Identify which cell holds the provided text, then report its (X, Y) central coordinate. 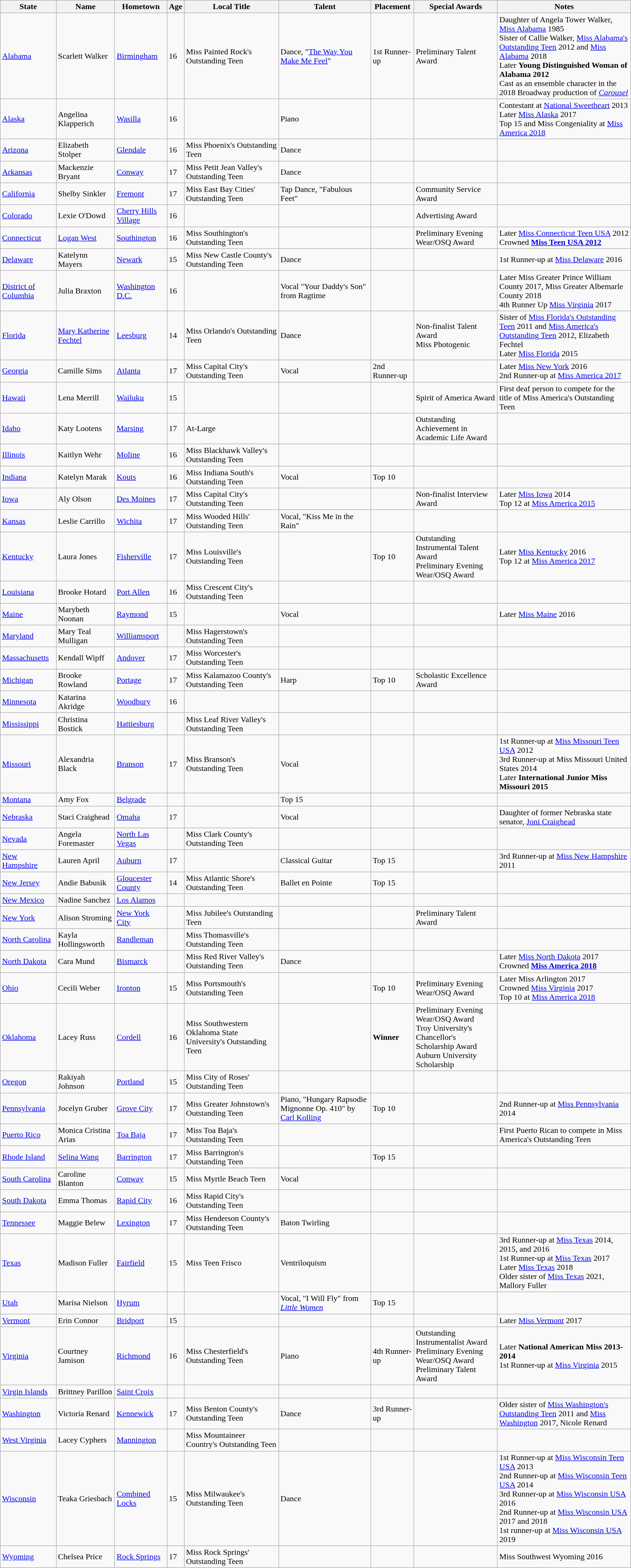
Brittney Parillon (85, 1392)
Illinois (28, 455)
4th Runner-up (392, 1356)
Miss Wooded Hills' Outstanding Teen (232, 521)
Utah (28, 1303)
Nadine Sanchez (85, 900)
Barrington (141, 1157)
Cara Mund (85, 961)
Hattiesburg (141, 724)
Outstanding Instrumentalist AwardPreliminary Evening Wear/OSQ AwardPreliminary Talent Award (456, 1356)
Age (175, 7)
1st Runner-up at Miss Missouri Teen USA 20123rd Runner-up at Miss Missouri United States 2014Later International Junior Miss Missouri 2015 (564, 764)
Iowa (28, 499)
Katelyn Marak (85, 477)
Brooke Hotard (85, 592)
Later Miss New York 20162nd Runner-up at Miss America 2017 (564, 371)
Miss Rock Springs' Outstanding Teen (232, 1557)
Fisherville (141, 557)
Miss Toa Baja's Outstanding Teen (232, 1135)
Dance, "The Way You Make Me Feel" (325, 56)
Marsing (141, 429)
Spirit of America Award (456, 397)
Saint Croix (141, 1392)
Wasilla (141, 119)
Courtney Jamison (85, 1356)
Outstanding Instrumental Talent AwardPreliminary Evening Wear/OSQ Award (456, 557)
Miss Chesterfield's Outstanding Teen (232, 1356)
Miss Myrtle Beach Teen (232, 1178)
District of Columbia (28, 291)
Tap Dance, "Fabulous Feet" (325, 194)
Marybeth Noonan (85, 614)
Delaware (28, 260)
Virginia (28, 1356)
Mannington (141, 1440)
Indiana (28, 477)
Maine (28, 614)
Oregon (28, 1082)
Piano, "Hungary Rapsodie Mignonne Op. 410" by Carl Kolling (325, 1108)
Vocal "Your Daddy's Son" from Ragtime (325, 291)
Lauren April (85, 861)
Lexington (141, 1222)
Leesburg (141, 335)
Miss Petit Jean Valley's Outstanding Teen (232, 172)
Auburn (141, 861)
Community Service Award (456, 194)
Miss Kalamazoo County's Outstanding Teen (232, 680)
Kaitlyn Wehr (85, 455)
Julia Braxton (85, 291)
Classical Guitar (325, 861)
Alexandria Black (85, 764)
2nd Runner-up (392, 371)
Miss Milwaukee's Outstanding Teen (232, 1498)
Scholastic Excellence Award (456, 680)
Miss Thomasville's Outstanding Teen (232, 940)
Miss Worcester's Outstanding Teen (232, 658)
Rock Springs (141, 1557)
Selina Wang (85, 1157)
Wyoming (28, 1557)
Newark (141, 260)
Nebraska (28, 817)
Wichita (141, 521)
First Puerto Rican to compete in Miss America's Outstanding Teen (564, 1135)
Fairfield (141, 1263)
3rd Runner-up at Miss Texas 2014, 2015, and 20161st Runner-up at Miss Texas 2017Later Miss Texas 2018Older sister of Miss Texas 2021, Mallory Fuller (564, 1263)
Miss Barrington's Outstanding Teen (232, 1157)
Fremont (141, 194)
Massachusetts (28, 658)
Miss Teen Frisco (232, 1263)
Grove City (141, 1108)
Katelynn Mayers (85, 260)
Kayla Hollingsworth (85, 940)
Portland (141, 1082)
Preliminary Evening Wear/OSQ AwardTroy University's Chancellor's Scholarship AwardAuburn University Scholarship (456, 1037)
Harp (325, 680)
Non-finalist Interview Award (456, 499)
Miss Branson's Outstanding Teen (232, 764)
Later Miss Arlington 2017Crowned Miss Virginia 2017Top 10 at Miss America 2018 (564, 988)
Placement (392, 7)
New Jersey (28, 883)
Cherry Hills Village (141, 216)
Miss Indiana South's Outstanding Teen (232, 477)
Miss Orlando's Outstanding Teen (232, 335)
Later Miss Iowa 2014Top 12 at Miss America 2015 (564, 499)
Mississippi (28, 724)
New York City (141, 917)
Cecili Weber (85, 988)
Later Miss Kentucky 2016Top 12 at Miss America 2017 (564, 557)
Lacey Russ (85, 1037)
Alabama (28, 56)
Lexie O'Dowd (85, 216)
Vocal, "I Will Fly" from Little Women (325, 1303)
California (28, 194)
Bismarck (141, 961)
Leslie Carrillo (85, 521)
Pennsylvania (28, 1108)
Staci Craighead (85, 817)
New Hampshire (28, 861)
Rapid City (141, 1201)
Atlanta (141, 371)
Wisconsin (28, 1498)
North Carolina (28, 940)
Scarlett Walker (85, 56)
Kentucky (28, 557)
1st Runner-up (392, 56)
Maryland (28, 636)
New York (28, 917)
Katy Lootens (85, 429)
Miss Leaf River Valley's Outstanding Teen (232, 724)
Aly Olson (85, 499)
Marisa Nielson (85, 1303)
Combined Locks (141, 1498)
Andie Babusik (85, 883)
Miss Benton County's Outstanding Teen (232, 1414)
Caroline Blanton (85, 1178)
Kennewick (141, 1414)
Teaka Griesbach (85, 1498)
Port Allen (141, 592)
Birmingham (141, 56)
Michigan (28, 680)
Hawaii (28, 397)
Elizabeth Stolper (85, 150)
Miss Southwest Wyoming 2016 (564, 1557)
Minnesota (28, 702)
Miss Mountaineer Country's Outstanding Teen (232, 1440)
Erin Connor (85, 1320)
Angela Foremaster (85, 839)
Amy Fox (85, 799)
Miss Hagerstown's Outstanding Teen (232, 636)
Miss City of Roses' Outstanding Teen (232, 1082)
Rhode Island (28, 1157)
Georgia (28, 371)
Brooke Rowland (85, 680)
Chelsea Price (85, 1557)
Colorado (28, 216)
Miss Painted Rock's Outstanding Teen (232, 56)
Kendall Wipff (85, 658)
Puerto Rico (28, 1135)
State (28, 7)
Miss Greater Johnstown's Outstanding Teen (232, 1108)
Southington (141, 237)
Miss Henderson County's Outstanding Teen (232, 1222)
Toa Baja (141, 1135)
Laura Jones (85, 557)
Notes (564, 7)
Kansas (28, 521)
Monica Cristina Arias (85, 1135)
Nevada (28, 839)
Miss Rapid City's Outstanding Teen (232, 1201)
Idaho (28, 429)
Angelina Klapperich (85, 119)
Williamsport (141, 636)
Randleman (141, 940)
Ballet en Pointe (325, 883)
Connecticut (28, 237)
At-Large (232, 429)
Tennessee (28, 1222)
Washington D.C. (141, 291)
Glendale (141, 150)
Mary Teal Mulligan (85, 636)
Gloucester County (141, 883)
Arkansas (28, 172)
Richmond (141, 1356)
Miss Phoenix's Outstanding Teen (232, 150)
Moline (141, 455)
Alison Stroming (85, 917)
Miss Crescent City's Outstanding Teen (232, 592)
Wailuku (141, 397)
Branson (141, 764)
North Las Vegas (141, 839)
Miss Southington's Outstanding Teen (232, 237)
Lacey Cyphers (85, 1440)
Local Title (232, 7)
Vermont (28, 1320)
3rd Runner-up (392, 1414)
Special Awards (456, 7)
Older sister of Miss Washington's Outstanding Teen 2011 and Miss Washington 2017, Nicole Renard (564, 1414)
Arizona (28, 150)
Ironton (141, 988)
Missouri (28, 764)
Christina Bostick (85, 724)
Miss Portsmouth's Outstanding Teen (232, 988)
Jocelyn Gruber (85, 1108)
Advertising Award (456, 216)
Daughter of former Nebraska state senator, Joni Craighead (564, 817)
Virgin Islands (28, 1392)
Winner (392, 1037)
Los Alamos (141, 900)
Miss Blackhawk Valley's Outstanding Teen (232, 455)
Miss Atlantic Shore's Outstanding Teen (232, 883)
Andover (141, 658)
Miss Clark County's Outstanding Teen (232, 839)
Omaha (141, 817)
Alaska (28, 119)
Montana (28, 799)
Katarina Akridge (85, 702)
Ventriloquism (325, 1263)
Vocal, "Kiss Me in the Rain" (325, 521)
Ohio (28, 988)
Later Miss Vermont 2017 (564, 1320)
Cordell (141, 1037)
Portage (141, 680)
North Dakota (28, 961)
Later National American Miss 2013-20141st Runner-up at Miss Virginia 2015 (564, 1356)
Contestant at National Sweetheart 2013Later Miss Alaska 2017Top 15 and Miss Congeniality at Miss America 2018 (564, 119)
Oklahoma (28, 1037)
Hyrum (141, 1303)
Texas (28, 1263)
Later Miss Connecticut Teen USA 2012Crowned Miss Teen USA 2012 (564, 237)
Miss Jubilee's Outstanding Teen (232, 917)
New Mexico (28, 900)
Outstanding Achievement in Academic Life Award (456, 429)
Bridport (141, 1320)
West Virginia (28, 1440)
Miss Red River Valley's Outstanding Teen (232, 961)
Name (85, 7)
First deaf person to compete for the title of Miss America's Outstanding Teen (564, 397)
Raymond (141, 614)
2nd Runner-up at Miss Pennsylvania 2014 (564, 1108)
Later Miss North Dakota 2017Crowned Miss America 2018 (564, 961)
Talent (325, 7)
Mackenzie Bryant (85, 172)
Kouts (141, 477)
Des Moines (141, 499)
3rd Runner-up at Miss New Hampshire 2011 (564, 861)
South Carolina (28, 1178)
Rakiyah Johnson (85, 1082)
Emma Thomas (85, 1201)
Baton Twirling (325, 1222)
1st Runner-up at Miss Delaware 2016 (564, 260)
Belgrade (141, 799)
Miss Louisville's Outstanding Teen (232, 557)
Shelby Sinkler (85, 194)
Florida (28, 335)
Maggie Belew (85, 1222)
Miss East Bay Cities' Outstanding Teen (232, 194)
Lena Merrill (85, 397)
Mary Katherine Fechtel (85, 335)
Miss Southwestern Oklahoma State University's Outstanding Teen (232, 1037)
Later Miss Maine 2016 (564, 614)
Washington (28, 1414)
Camille Sims (85, 371)
Hometown (141, 7)
Logan West (85, 237)
Louisiana (28, 592)
Non-finalist Talent AwardMiss Photogenic (456, 335)
Victoria Renard (85, 1414)
Miss New Castle County's Outstanding Teen (232, 260)
Madison Fuller (85, 1263)
South Dakota (28, 1201)
Woodbury (141, 702)
Sister of Miss Florida's Outstanding Teen 2011 and Miss America's Outstanding Teen 2012, Elizabeth FechtelLater Miss Florida 2015 (564, 335)
Later Miss Greater Prince William County 2017, Miss Greater Albemarle County 20184th Runner Up Miss Virginia 2017 (564, 291)
